Search for the cell housing the specified text and yield its [x, y] center coordinate. 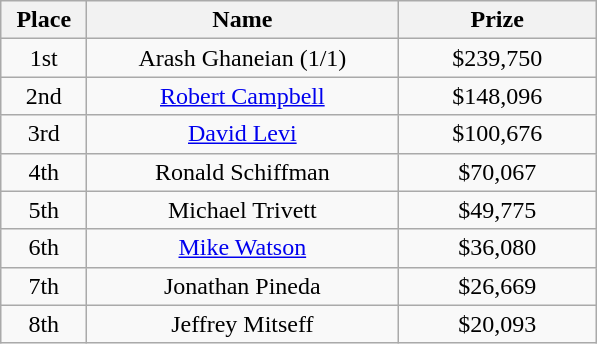
Mike Watson [242, 248]
Place [44, 20]
5th [44, 210]
8th [44, 324]
1st [44, 58]
Jeffrey Mitseff [242, 324]
Name [242, 20]
David Levi [242, 134]
$49,775 [498, 210]
3rd [44, 134]
Robert Campbell [242, 96]
4th [44, 172]
2nd [44, 96]
6th [44, 248]
Prize [498, 20]
$100,676 [498, 134]
$239,750 [498, 58]
$26,669 [498, 286]
Jonathan Pineda [242, 286]
$20,093 [498, 324]
$70,067 [498, 172]
$148,096 [498, 96]
Ronald Schiffman [242, 172]
$36,080 [498, 248]
Arash Ghaneian (1/1) [242, 58]
7th [44, 286]
Michael Trivett [242, 210]
